Locate the cell with the specified text and output its (x, y) center coordinate. 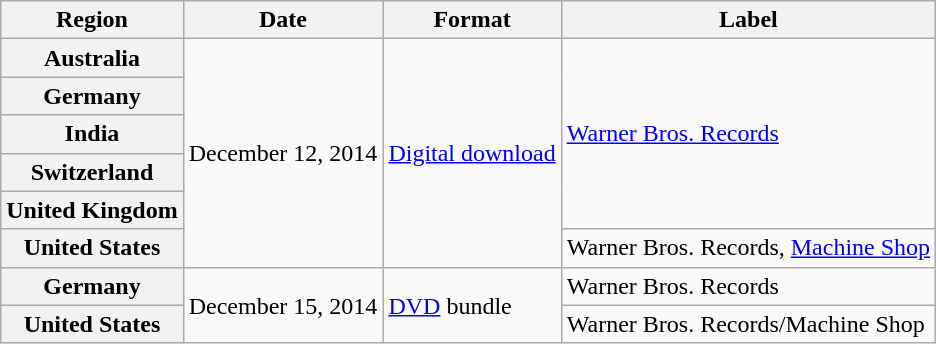
Warner Bros. Records, Machine Shop (748, 248)
United Kingdom (92, 210)
DVD bundle (472, 305)
Region (92, 20)
December 12, 2014 (283, 153)
Switzerland (92, 172)
Warner Bros. Records/Machine Shop (748, 324)
Digital download (472, 153)
India (92, 134)
Format (472, 20)
Label (748, 20)
Australia (92, 58)
December 15, 2014 (283, 305)
Date (283, 20)
